Detect which cell encompasses the target text, then output its (X, Y) center coordinate. 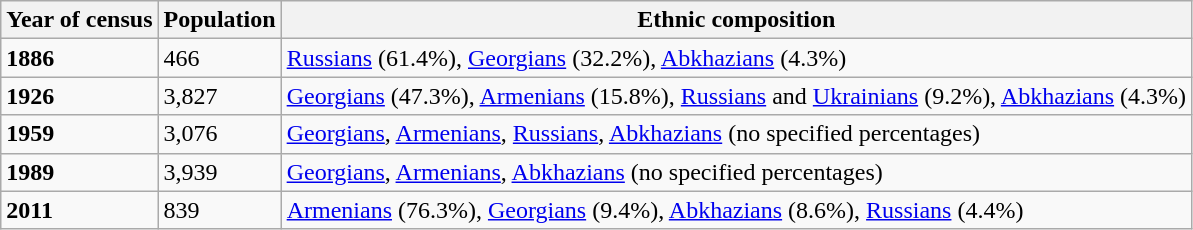
1886 (80, 58)
Year of census (80, 20)
Ethnic composition (736, 20)
466 (220, 58)
2011 (80, 210)
839 (220, 210)
1959 (80, 134)
Georgians (47.3%), Armenians (15.8%), Russians and Ukrainians (9.2%), Abkhazians (4.3%) (736, 96)
Georgians, Armenians, Abkhazians (no specified percentages) (736, 172)
Armenians (76.3%), Georgians (9.4%), Abkhazians (8.6%), Russians (4.4%) (736, 210)
1926 (80, 96)
3,076 (220, 134)
3,939 (220, 172)
Georgians, Armenians, Russians, Abkhazians (no specified percentages) (736, 134)
Russians (61.4%), Georgians (32.2%), Abkhazians (4.3%) (736, 58)
3,827 (220, 96)
1989 (80, 172)
Population (220, 20)
